From the cell containing the given text, extract its center point as [x, y] coordinate. 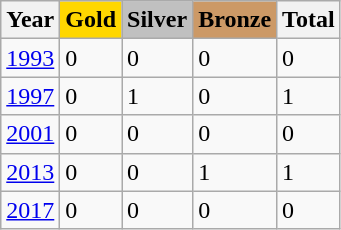
Bronze [235, 20]
Silver [158, 20]
1993 [30, 58]
2017 [30, 210]
2001 [30, 134]
2013 [30, 172]
1997 [30, 96]
Year [30, 20]
Total [309, 20]
Gold [91, 20]
